Identify which cell holds the provided text, then report its [x, y] central coordinate. 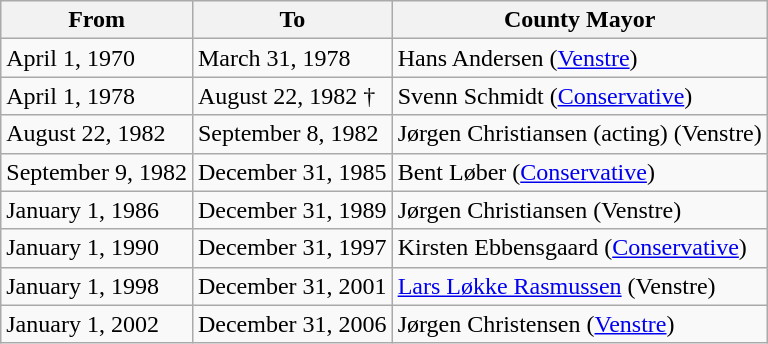
To [292, 20]
April 1, 1970 [97, 58]
Jørgen Christensen (Venstre) [580, 324]
Jørgen Christiansen (acting) (Venstre) [580, 134]
December 31, 1997 [292, 248]
December 31, 1989 [292, 210]
Kirsten Ebbensgaard (Conservative) [580, 248]
January 1, 1990 [97, 248]
September 9, 1982 [97, 172]
Lars Løkke Rasmussen (Venstre) [580, 286]
April 1, 1978 [97, 96]
County Mayor [580, 20]
Jørgen Christiansen (Venstre) [580, 210]
Hans Andersen (Venstre) [580, 58]
August 22, 1982 [97, 134]
January 1, 1998 [97, 286]
December 31, 1985 [292, 172]
Svenn Schmidt (Conservative) [580, 96]
September 8, 1982 [292, 134]
December 31, 2006 [292, 324]
January 1, 2002 [97, 324]
March 31, 1978 [292, 58]
December 31, 2001 [292, 286]
August 22, 1982 † [292, 96]
From [97, 20]
January 1, 1986 [97, 210]
Bent Løber (Conservative) [580, 172]
